Pinpoint the cell where the given text exists, returning its [X, Y] midpoint coordinate. 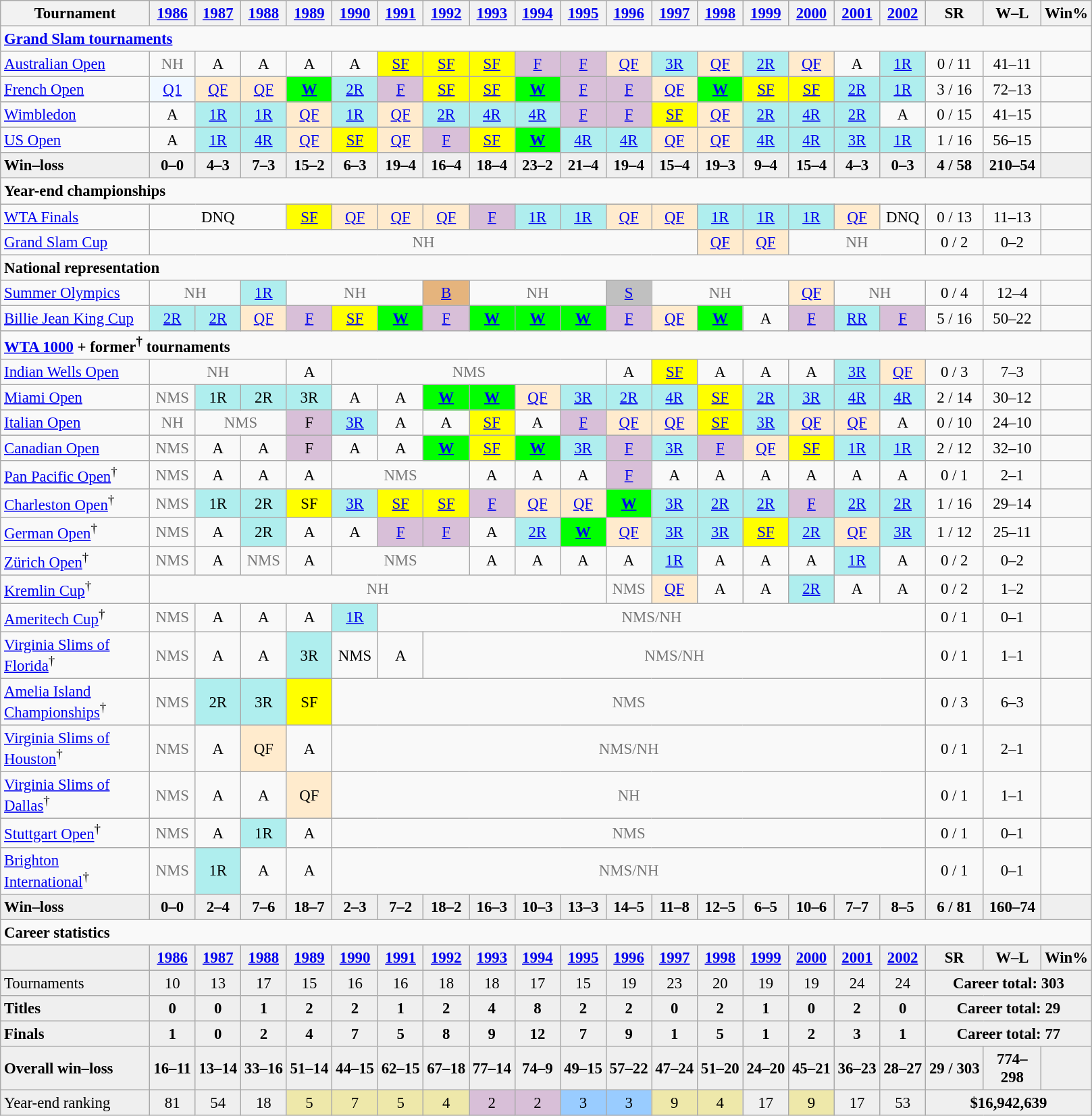
2 / 12 [954, 449]
B [446, 293]
Stuttgart Open† [76, 833]
Kremlin Cup† [76, 589]
French Open [76, 90]
16–3 [492, 907]
Titles [76, 1009]
77–14 [492, 1069]
Tournaments [76, 983]
15–2 [309, 166]
National representation [546, 268]
23–2 [538, 166]
0 / 10 [954, 423]
41–11 [1012, 64]
10–3 [538, 907]
7–6 [264, 907]
WTA 1000 + former† tournaments [546, 345]
4 / 58 [954, 166]
12–5 [720, 907]
11–13 [1012, 217]
Summer Olympics [76, 293]
24–20 [766, 1069]
S [629, 293]
0–3 [903, 166]
10 [172, 983]
18–2 [446, 907]
160–74 [1012, 907]
7–7 [857, 907]
Charleston Open† [76, 503]
81 [172, 1103]
16–11 [172, 1069]
21–4 [583, 166]
Virginia Slims of Dallas† [76, 796]
German Open† [76, 532]
19–3 [720, 166]
54 [218, 1103]
18–7 [309, 907]
Q1 [172, 90]
Year-end championships [546, 191]
32–10 [1012, 449]
0 / 15 [954, 115]
0 / 4 [954, 293]
RR [857, 318]
0 / 11 [954, 64]
12–4 [1012, 293]
28–27 [903, 1069]
13–3 [583, 907]
US Open [76, 141]
51–20 [720, 1069]
Finals [76, 1034]
8–5 [903, 907]
30–12 [1012, 397]
Grand Slam tournaments [546, 39]
14–5 [629, 907]
47–24 [675, 1069]
Career total: 29 [1008, 1009]
$16,942,639 [1008, 1103]
45–21 [812, 1069]
44–15 [355, 1069]
Grand Slam Cup [76, 242]
23 [675, 983]
12 [538, 1034]
Pan Pacific Open† [76, 475]
Ameritech Cup† [76, 617]
Tournament [76, 14]
Career total: 303 [1008, 983]
16–4 [446, 166]
25–11 [1012, 532]
10–6 [812, 907]
Billie Jean King Cup [76, 318]
Australian Open [76, 64]
1–2 [1012, 589]
774–298 [1012, 1069]
6 / 81 [954, 907]
36–23 [857, 1069]
3 / 16 [954, 90]
29–14 [1012, 503]
67–18 [446, 1069]
Amelia Island Championships† [76, 703]
62–15 [400, 1069]
5 / 16 [954, 318]
Overall win–loss [76, 1069]
Career statistics [546, 932]
Virginia Slims of Houston† [76, 749]
13 [218, 983]
0 / 13 [954, 217]
56–15 [1012, 141]
Italian Open [76, 423]
18–4 [492, 166]
Canadian Open [76, 449]
74–9 [538, 1069]
Miami Open [76, 397]
210–54 [1012, 166]
24–10 [1012, 423]
Indian Wells Open [76, 372]
6–5 [766, 907]
72–13 [1012, 90]
7–2 [400, 907]
29 / 303 [954, 1069]
9–4 [766, 166]
2–4 [218, 907]
11–8 [675, 907]
Virginia Slims of Florida† [76, 655]
Zürich Open† [76, 561]
WTA Finals [76, 217]
49–15 [583, 1069]
51–14 [309, 1069]
57–22 [629, 1069]
Year-end ranking [76, 1103]
53 [903, 1103]
20 [720, 983]
41–15 [1012, 115]
2 / 14 [954, 397]
1 / 12 [954, 532]
Wimbledon [76, 115]
2–3 [355, 907]
13–14 [218, 1069]
50–22 [1012, 318]
Career total: 77 [1008, 1034]
Brighton International† [76, 870]
33–16 [264, 1069]
